Scan for the cell matching the given text and deliver its [X, Y] coordinate at center. 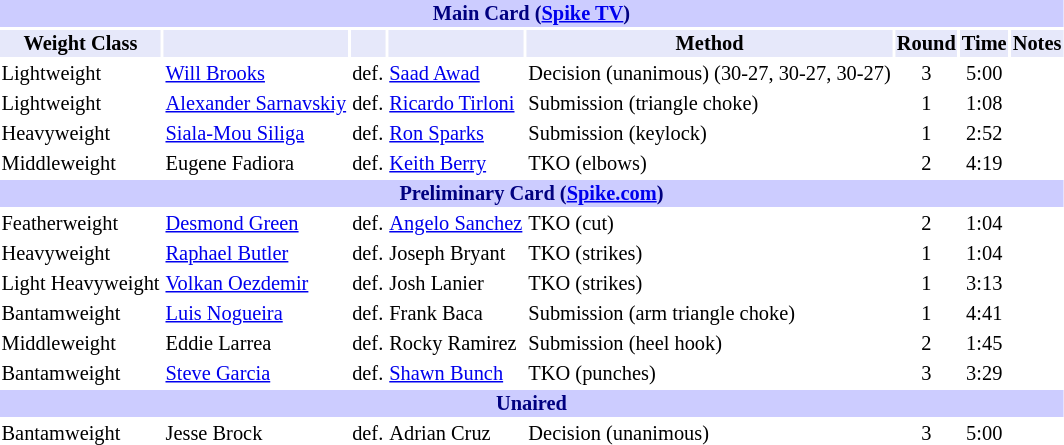
Keith Berry [456, 164]
Will Brooks [256, 74]
Submission (triangle choke) [710, 104]
Frank Baca [456, 314]
Featherweight [80, 224]
4:41 [984, 314]
Method [710, 44]
4:19 [984, 164]
Ron Sparks [456, 134]
Weight Class [80, 44]
Time [984, 44]
Eddie Larrea [256, 344]
1:45 [984, 344]
TKO (cut) [710, 224]
Siala-Mou Siliga [256, 134]
Rocky Ramirez [456, 344]
Round [926, 44]
Submission (arm triangle choke) [710, 314]
2:52 [984, 134]
Shawn Bunch [456, 374]
Saad Awad [456, 74]
Decision (unanimous) (30-27, 30-27, 30-27) [710, 74]
Volkan Oezdemir [256, 284]
Submission (keylock) [710, 134]
1:08 [984, 104]
Alexander Sarnavskiy [256, 104]
Steve Garcia [256, 374]
Desmond Green [256, 224]
Eugene Fadiora [256, 164]
Main Card (Spike TV) [532, 14]
3:13 [984, 284]
Josh Lanier [456, 284]
Unaired [532, 404]
Luis Nogueira [256, 314]
Preliminary Card (Spike.com) [532, 194]
Angelo Sanchez [456, 224]
Joseph Bryant [456, 254]
Light Heavyweight [80, 284]
Raphael Butler [256, 254]
3:29 [984, 374]
5:00 [984, 74]
TKO (punches) [710, 374]
TKO (elbows) [710, 164]
Ricardo Tirloni [456, 104]
Submission (heel hook) [710, 344]
Notes [1037, 44]
